From the cell containing the given text, extract its center point as (x, y) coordinate. 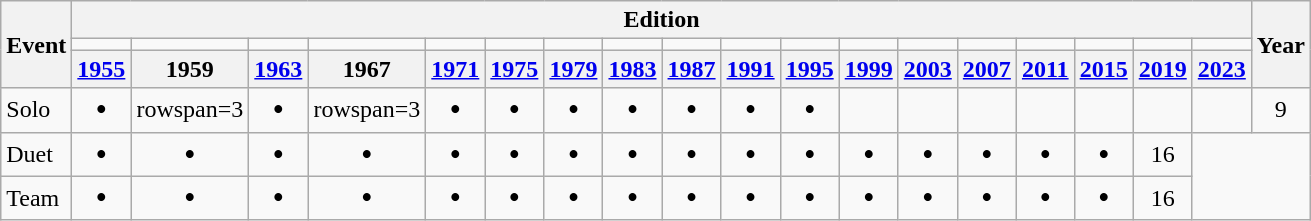
Duet (36, 154)
1987 (692, 69)
1979 (574, 69)
1991 (750, 69)
Edition (662, 20)
9 (1280, 110)
1975 (514, 69)
2011 (1045, 69)
2007 (986, 69)
Year (1280, 44)
1955 (102, 69)
2015 (1104, 69)
1995 (810, 69)
1999 (868, 69)
1971 (456, 69)
1959 (190, 69)
1963 (278, 69)
Solo (36, 110)
2019 (1162, 69)
Event (36, 44)
Team (36, 198)
2023 (1222, 69)
2003 (928, 69)
1983 (632, 69)
1967 (367, 69)
